Scan for the cell matching the given text and deliver its [x, y] coordinate at center. 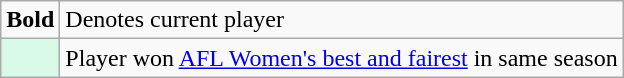
Denotes current player [342, 20]
Bold [30, 20]
Player won AFL Women's best and fairest in same season [342, 58]
